For the text-containing cell, return its midpoint in (X, Y) coordinate format. 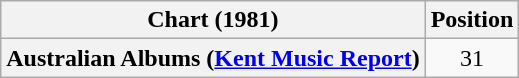
Chart (1981) (213, 20)
31 (472, 58)
Australian Albums (Kent Music Report) (213, 58)
Position (472, 20)
